Return [X, Y] of the center of cell containing provided text 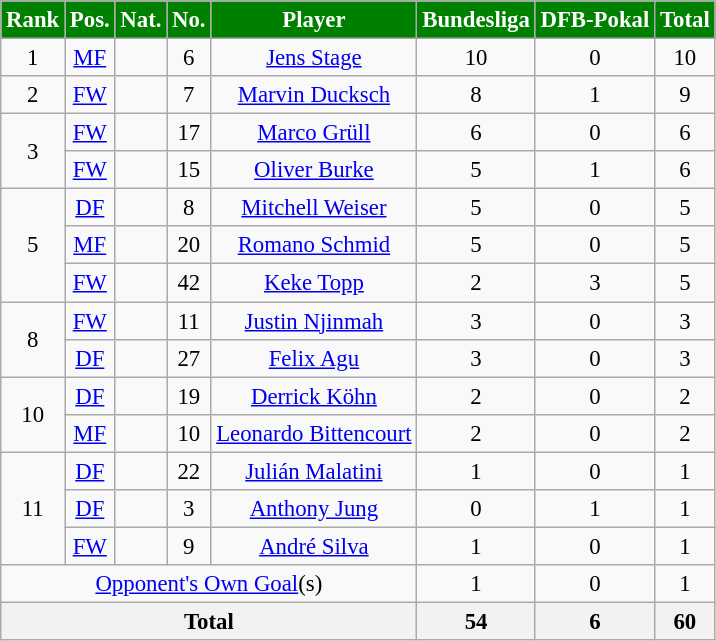
17 [189, 133]
54 [476, 621]
19 [189, 396]
Leonardo Bittencourt [314, 433]
Derrick Köhn [314, 396]
Justin Njinmah [314, 321]
15 [189, 170]
7 [189, 95]
No. [189, 20]
Marco Grüll [314, 133]
Marvin Ducksch [314, 95]
Mitchell Weiser [314, 208]
Bundesliga [476, 20]
Pos. [90, 20]
27 [189, 358]
Rank [33, 20]
André Silva [314, 546]
42 [189, 283]
20 [189, 245]
60 [685, 621]
DFB-Pokal [594, 20]
Felix Agu [314, 358]
22 [189, 471]
Romano Schmid [314, 245]
Keke Topp [314, 283]
Player [314, 20]
Jens Stage [314, 58]
Oliver Burke [314, 170]
Opponent's Own Goal(s) [209, 584]
Julián Malatini [314, 471]
Anthony Jung [314, 509]
Nat. [141, 20]
